From the cell containing the given text, extract its center point as (X, Y) coordinate. 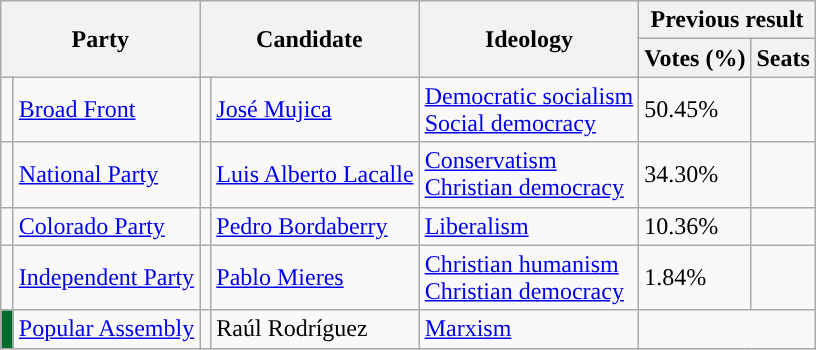
Votes (%) (695, 58)
10.36% (695, 226)
Party (100, 39)
ConservatismChristian democracy (529, 174)
50.45% (695, 110)
Democratic socialismSocial democracy (529, 110)
Candidate (310, 39)
National Party (106, 174)
Marxism (529, 329)
Pablo Mieres (315, 278)
Raúl Rodríguez (315, 329)
34.30% (695, 174)
Ideology (529, 39)
Previous result (728, 20)
Colorado Party (106, 226)
José Mujica (315, 110)
Christian humanismChristian democracy (529, 278)
Pedro Bordaberry (315, 226)
Broad Front (106, 110)
1.84% (695, 278)
Liberalism (529, 226)
Luis Alberto Lacalle (315, 174)
Independent Party (106, 278)
Seats (783, 58)
Popular Assembly (106, 329)
